Detect which cell encompasses the target text, then output its [X, Y] center coordinate. 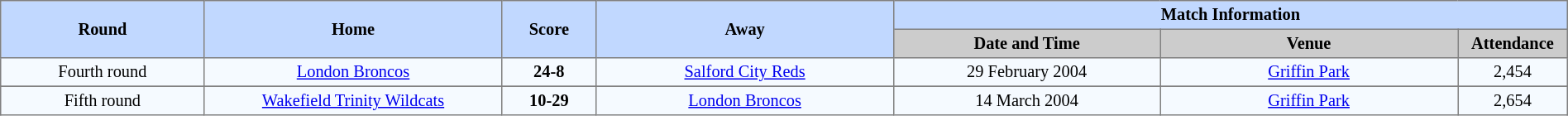
2,454 [1513, 72]
Round [103, 30]
Home [353, 30]
10-29 [549, 100]
Match Information [1231, 15]
Wakefield Trinity Wildcats [353, 100]
Attendance [1513, 43]
Away [745, 30]
Fifth round [103, 100]
Date and Time [1027, 43]
2,654 [1513, 100]
14 March 2004 [1027, 100]
Salford City Reds [745, 72]
29 February 2004 [1027, 72]
Fourth round [103, 72]
24-8 [549, 72]
Score [549, 30]
Venue [1309, 43]
